For the text-containing cell, return its midpoint in (x, y) coordinate format. 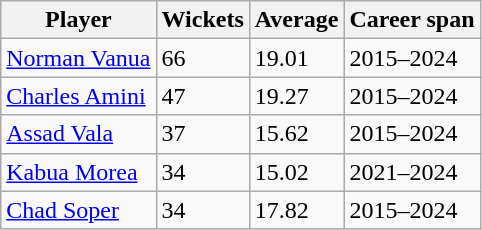
19.27 (296, 96)
66 (202, 58)
Career span (412, 20)
37 (202, 134)
17.82 (296, 210)
Kabua Morea (78, 172)
2021–2024 (412, 172)
19.01 (296, 58)
Wickets (202, 20)
15.62 (296, 134)
Chad Soper (78, 210)
Assad Vala (78, 134)
Norman Vanua (78, 58)
Player (78, 20)
47 (202, 96)
Charles Amini (78, 96)
15.02 (296, 172)
Average (296, 20)
